Capture the cell that displays the provided text and extract its (X, Y) central coordinate. 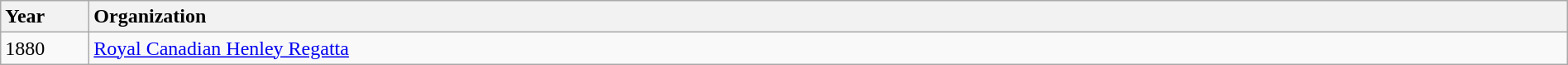
Year (45, 17)
Organization (829, 17)
Royal Canadian Henley Regatta (829, 48)
1880 (45, 48)
